Return the [x, y] coordinate for the center point of the cell that contains the specified text.  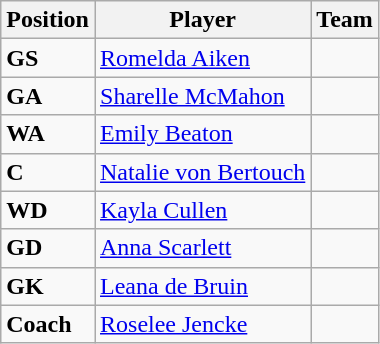
Team [345, 20]
Position [48, 20]
GA [48, 96]
Coach [48, 324]
Emily Beaton [202, 134]
Kayla Cullen [202, 210]
Romelda Aiken [202, 58]
Natalie von Bertouch [202, 172]
Anna Scarlett [202, 248]
GS [48, 58]
C [48, 172]
WA [48, 134]
Leana de Bruin [202, 286]
GD [48, 248]
Player [202, 20]
Roselee Jencke [202, 324]
GK [48, 286]
Sharelle McMahon [202, 96]
WD [48, 210]
